Return the (x, y) coordinate for the center point of the cell that contains the specified text.  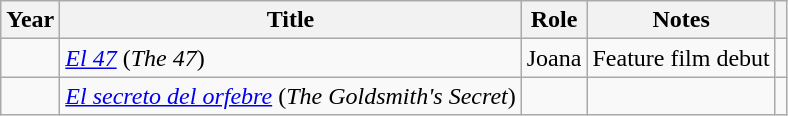
Notes (681, 20)
Title (290, 20)
Joana (554, 58)
Role (554, 20)
El 47 (The 47) (290, 58)
Feature film debut (681, 58)
Year (30, 20)
El secreto del orfebre (The Goldsmith's Secret) (290, 96)
